Output the [X, Y] coordinate of the center of the cell containing the given text.  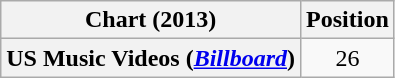
Position [348, 20]
US Music Videos (Billboard) [151, 58]
Chart (2013) [151, 20]
26 [348, 58]
